Extract the (X, Y) coordinate from the center of the cell holding the provided text.  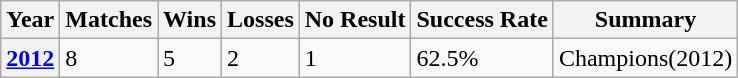
8 (109, 58)
2 (261, 58)
Success Rate (482, 20)
5 (190, 58)
Losses (261, 20)
Summary (645, 20)
1 (355, 58)
Wins (190, 20)
Champions(2012) (645, 58)
Year (30, 20)
Matches (109, 20)
62.5% (482, 58)
No Result (355, 20)
2012 (30, 58)
